Pinpoint the cell where the given text exists, returning its (X, Y) midpoint coordinate. 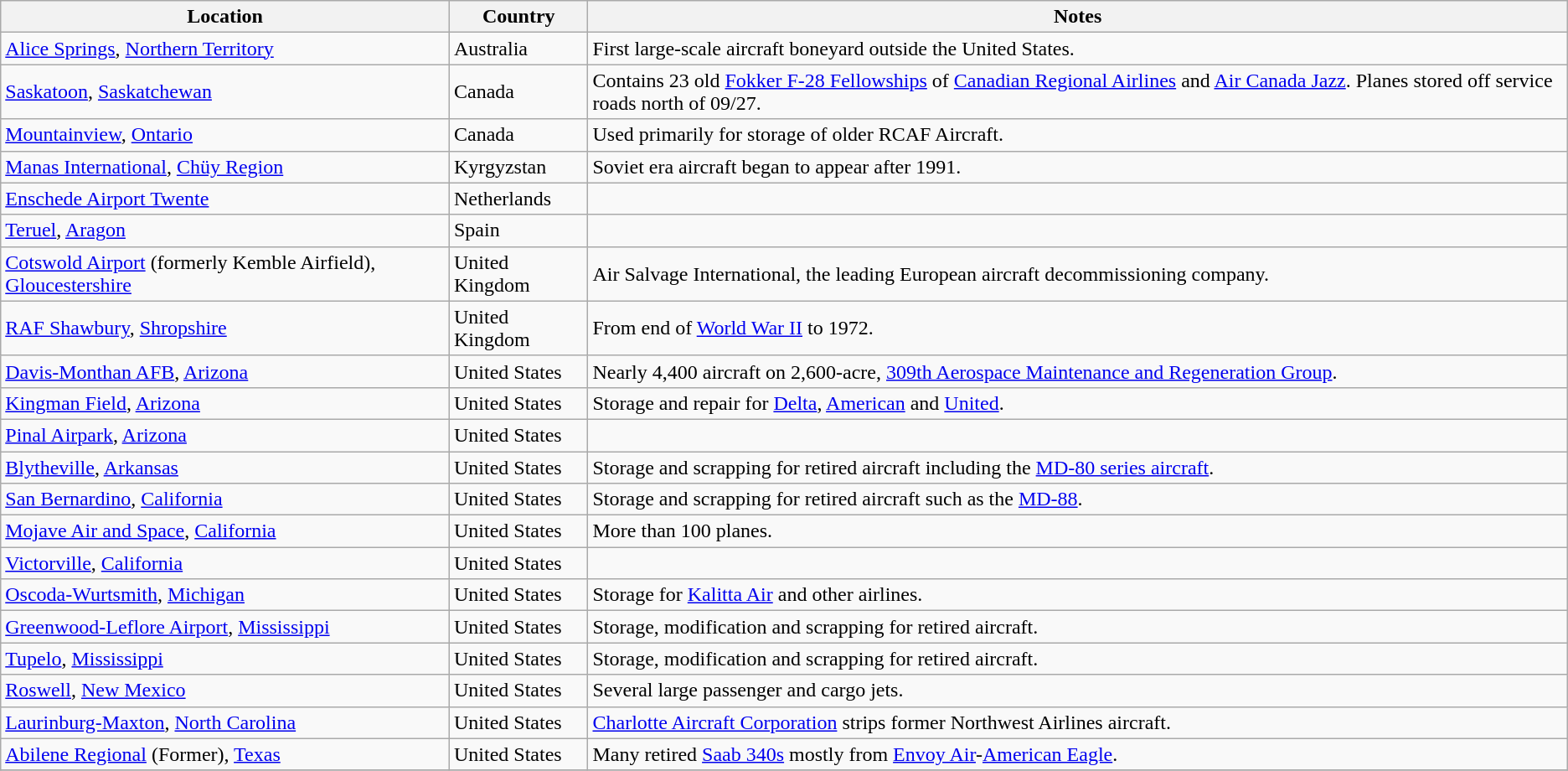
Manas International, Chüy Region (225, 167)
Spain (518, 230)
Davis-Monthan AFB, Arizona (225, 371)
Tupelo, Mississippi (225, 659)
More than 100 planes. (1077, 531)
San Bernardino, California (225, 499)
Storage and repair for Delta, American and United. (1077, 403)
Contains 23 old Fokker F-28 Fellowships of Canadian Regional Airlines and Air Canada Jazz. Planes stored off service roads north of 09/27. (1077, 92)
Charlotte Aircraft Corporation strips former Northwest Airlines aircraft. (1077, 722)
Storage and scrapping for retired aircraft including the MD-80 series aircraft. (1077, 467)
Mojave Air and Space, California (225, 531)
Blytheville, Arkansas (225, 467)
Air Salvage International, the leading European aircraft decommissioning company. (1077, 273)
From end of World War II to 1972. (1077, 329)
Alice Springs, Northern Territory (225, 49)
Saskatoon, Saskatchewan (225, 92)
Abilene Regional (Former), Texas (225, 754)
Kingman Field, Arizona (225, 403)
Teruel, Aragon (225, 230)
Kyrgyzstan (518, 167)
Several large passenger and cargo jets. (1077, 691)
Roswell, New Mexico (225, 691)
Soviet era aircraft began to appear after 1991. (1077, 167)
Oscoda-Wurtsmith, Michigan (225, 595)
First large-scale aircraft boneyard outside the United States. (1077, 49)
Pinal Airpark, Arizona (225, 435)
Country (518, 17)
Many retired Saab 340s mostly from Envoy Air-American Eagle. (1077, 754)
Cotswold Airport (formerly Kemble Airfield), Gloucestershire (225, 273)
Storage and scrapping for retired aircraft such as the MD-88. (1077, 499)
Enschede Airport Twente (225, 199)
Location (225, 17)
Greenwood-Leflore Airport, Mississippi (225, 627)
Nearly 4,400 aircraft on 2,600-acre, 309th Aerospace Maintenance and Regeneration Group. (1077, 371)
Australia (518, 49)
Mountainview, Ontario (225, 135)
Storage for Kalitta Air and other airlines. (1077, 595)
Laurinburg-Maxton, North Carolina (225, 722)
Notes (1077, 17)
Victorville, California (225, 563)
Used primarily for storage of older RCAF Aircraft. (1077, 135)
Netherlands (518, 199)
RAF Shawbury, Shropshire (225, 329)
